From the cell containing the given text, extract its center point as [x, y] coordinate. 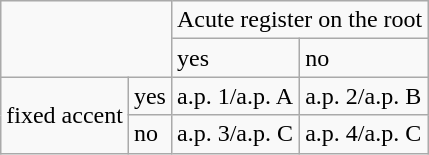
fixed accent [65, 115]
a.p. 3/a.p. C [235, 134]
a.p. 2/a.p. B [364, 96]
a.p. 4/a.p. C [364, 134]
Acute register on the root [299, 20]
a.p. 1/a.p. A [235, 96]
